Return (x, y) of the center of cell containing provided text 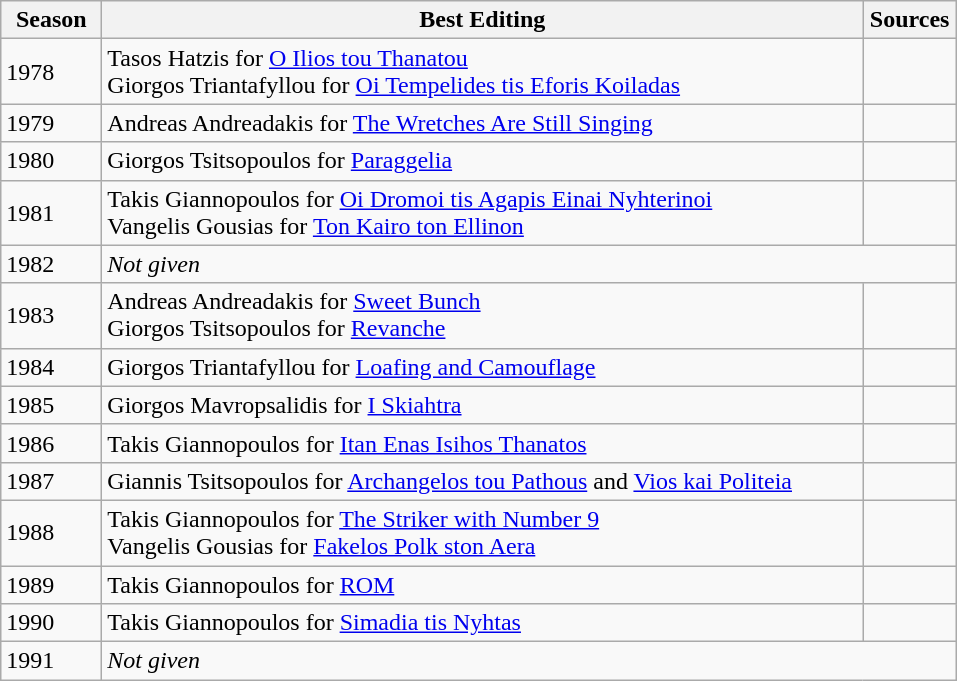
Sources (910, 20)
1985 (52, 405)
1979 (52, 123)
Andreas Andreadakis for Sweet BunchGiorgos Tsitsopoulos for Revanche (482, 316)
1991 (52, 661)
Takis Giannopoulos for Simadia tis Nyhtas (482, 623)
1986 (52, 443)
1983 (52, 316)
1984 (52, 367)
1978 (52, 72)
Giannis Tsitsopoulos for Archangelos tou Pathous and Vios kai Politeia (482, 481)
Takis Giannopoulos for ROM (482, 585)
Andreas Andreadakis for The Wretches Are Still Singing (482, 123)
1989 (52, 585)
1981 (52, 212)
Giorgos Mavropsalidis for I Skiahtra (482, 405)
1990 (52, 623)
1987 (52, 481)
Takis Giannopoulos for Oi Dromoi tis Agapis Einai NyhterinoiVangelis Gousias for Ton Kairo ton Ellinon (482, 212)
Best Editing (482, 20)
Giorgos Tsitsopoulos for Paraggelia (482, 161)
Takis Giannopoulos for Itan Enas Isihos Thanatos (482, 443)
Season (52, 20)
1980 (52, 161)
1982 (52, 264)
Giorgos Triantafyllou for Loafing and Camouflage (482, 367)
Tasos Hatzis for O Ilios tou ThanatouGiorgos Triantafyllou for Oi Tempelides tis Eforis Koiladas (482, 72)
Takis Giannopoulos for The Striker with Number 9Vangelis Gousias for Fakelos Polk ston Aera (482, 532)
1988 (52, 532)
